Find where the given text appears and provide that cell's center as [X, Y] coordinate. 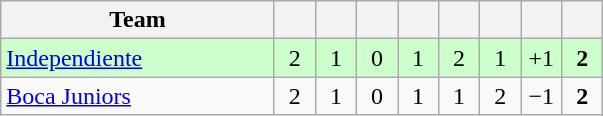
Independiente [138, 58]
+1 [542, 58]
Team [138, 20]
Boca Juniors [138, 96]
−1 [542, 96]
